Determine the (X, Y) coordinate at the center of the cell enclosing the given text.  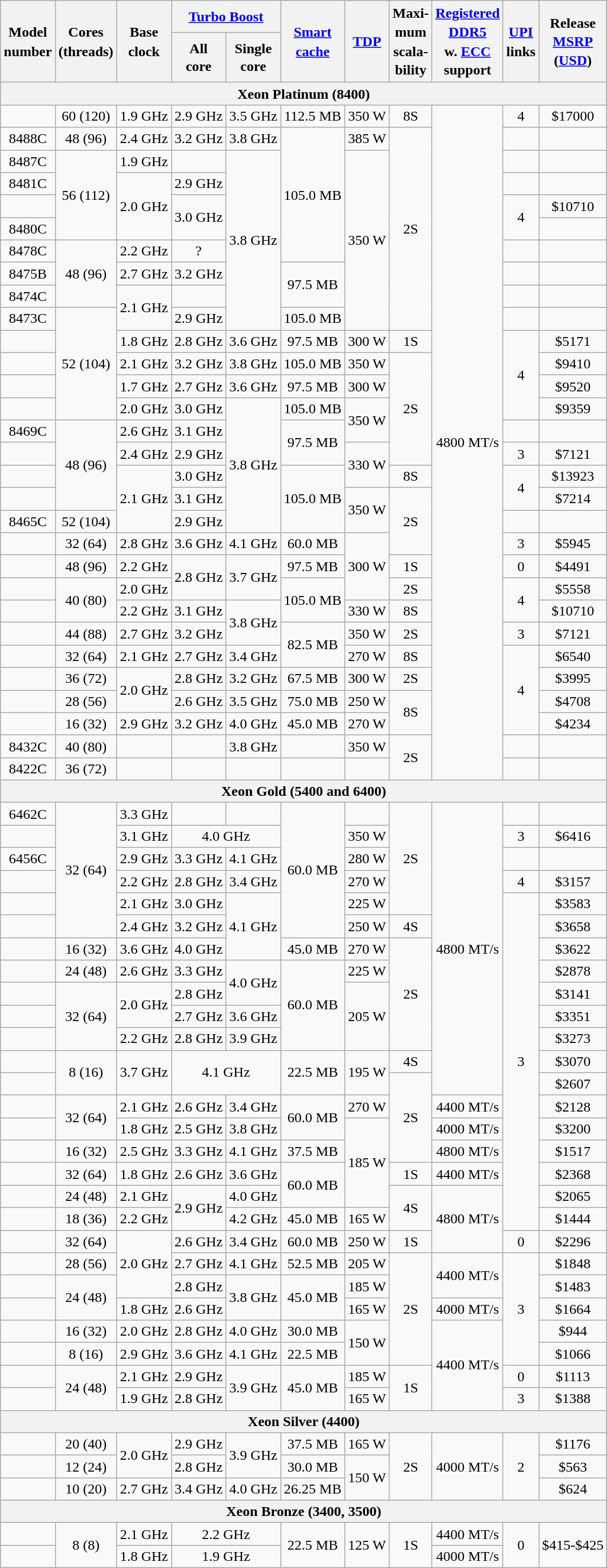
8469C (28, 431)
$4708 (573, 701)
$1483 (573, 1287)
8432C (28, 746)
$13923 (573, 476)
8465C (28, 521)
Xeon Bronze (3400, 3500) (304, 1511)
$1113 (573, 1376)
$3622 (573, 949)
20 (40) (86, 1444)
8478C (28, 251)
$3157 (573, 882)
Cores(threads) (86, 41)
$7214 (573, 499)
6456C (28, 859)
$17000 (573, 116)
$563 (573, 1466)
ReleaseMSRP(USD) (573, 41)
Modelnumber (28, 41)
$9520 (573, 386)
8480C (28, 229)
125 W (367, 1545)
UPIlinks (521, 41)
8 (8) (86, 1545)
$5558 (573, 589)
8473C (28, 319)
$1664 (573, 1309)
$4491 (573, 566)
8474C (28, 296)
75.0 MB (312, 701)
TDP (367, 41)
$1517 (573, 1151)
Xeon Platinum (8400) (304, 93)
$1388 (573, 1399)
Baseclock (144, 41)
Singlecore (253, 57)
$624 (573, 1489)
12 (24) (86, 1466)
112.5 MB (312, 116)
$1176 (573, 1444)
? (199, 251)
$4234 (573, 724)
$3070 (573, 1061)
280 W (367, 859)
Xeon Gold (5400 and 6400) (304, 791)
RegisteredDDR5w. ECCsupport (467, 41)
10 (20) (86, 1489)
$1444 (573, 1219)
8488C (28, 139)
18 (36) (86, 1219)
4.2 GHz (253, 1219)
195 W (367, 1073)
$9410 (573, 364)
$5171 (573, 341)
$2878 (573, 971)
2 (521, 1466)
$2128 (573, 1106)
Xeon Silver (4400) (304, 1421)
Maxi-mumscala-bility (411, 41)
$3200 (573, 1129)
$9359 (573, 409)
82.5 MB (312, 645)
Allcore (199, 57)
52.5 MB (312, 1264)
44 (88) (86, 634)
$5945 (573, 544)
$3351 (573, 1016)
$944 (573, 1331)
67.5 MB (312, 679)
56 (112) (86, 195)
385 W (367, 139)
Turbo Boost (226, 17)
$6416 (573, 836)
8487C (28, 161)
$3583 (573, 904)
$2607 (573, 1084)
Smartcache (312, 41)
6462C (28, 814)
$415-$425 (573, 1545)
$2368 (573, 1174)
$3995 (573, 679)
$6540 (573, 656)
$3141 (573, 994)
8481C (28, 184)
$3658 (573, 926)
$3273 (573, 1039)
$1848 (573, 1264)
8475B (28, 274)
8422C (28, 769)
1.7 GHz (144, 386)
60 (120) (86, 116)
26.25 MB (312, 1489)
$2296 (573, 1242)
$1066 (573, 1354)
$2065 (573, 1196)
